Search for the cell housing the specified text and yield its [x, y] center coordinate. 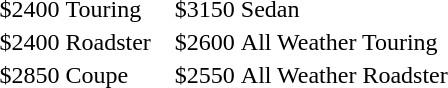
Roadster [108, 42]
$2600 [204, 42]
